Determine the [X, Y] coordinate at the center of the cell enclosing the given text.  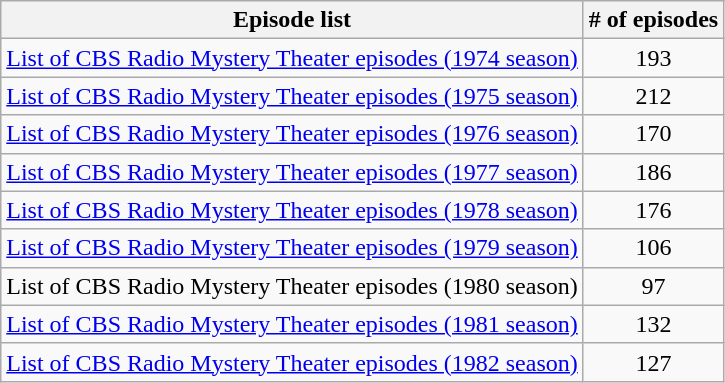
193 [653, 58]
# of episodes [653, 20]
List of CBS Radio Mystery Theater episodes (1974 season) [292, 58]
List of CBS Radio Mystery Theater episodes (1982 season) [292, 362]
Episode list [292, 20]
List of CBS Radio Mystery Theater episodes (1976 season) [292, 134]
List of CBS Radio Mystery Theater episodes (1978 season) [292, 210]
List of CBS Radio Mystery Theater episodes (1979 season) [292, 248]
List of CBS Radio Mystery Theater episodes (1981 season) [292, 324]
127 [653, 362]
132 [653, 324]
106 [653, 248]
List of CBS Radio Mystery Theater episodes (1980 season) [292, 286]
97 [653, 286]
List of CBS Radio Mystery Theater episodes (1977 season) [292, 172]
170 [653, 134]
186 [653, 172]
List of CBS Radio Mystery Theater episodes (1975 season) [292, 96]
176 [653, 210]
212 [653, 96]
